Locate the cell with the specified text and output its (X, Y) center coordinate. 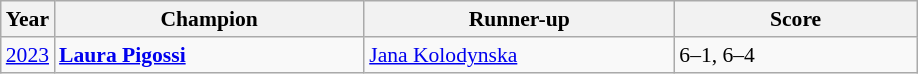
Year (28, 19)
Runner-up (519, 19)
Laura Pigossi (209, 55)
Jana Kolodynska (519, 55)
2023 (28, 55)
6–1, 6–4 (796, 55)
Champion (209, 19)
Score (796, 19)
